Return [X, Y] of the center of cell containing provided text 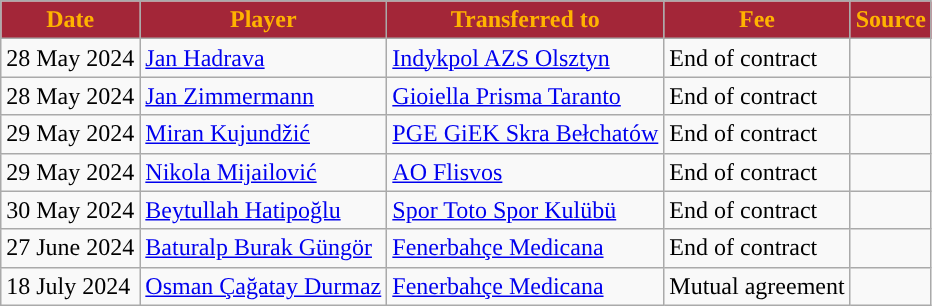
Player [264, 20]
Transferred to [526, 20]
Jan Zimmermann [264, 96]
Mutual agreement [757, 286]
Date [70, 20]
Spor Toto Spor Kulübü [526, 210]
Nikola Mijailović [264, 172]
PGE GiEK Skra Bełchatów [526, 134]
Osman Çağatay Durmaz [264, 286]
18 July 2024 [70, 286]
Baturalp Burak Güngör [264, 248]
Fee [757, 20]
Miran Kujundžić [264, 134]
27 June 2024 [70, 248]
Jan Hadrava [264, 58]
Beytullah Hatipoğlu [264, 210]
30 May 2024 [70, 210]
AO Flisvos [526, 172]
Gioiella Prisma Taranto [526, 96]
Source [890, 20]
Indykpol AZS Olsztyn [526, 58]
